Capture the cell that displays the provided text and extract its [x, y] central coordinate. 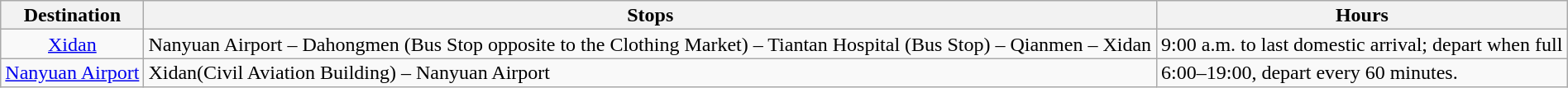
Hours [1363, 15]
Stops [650, 15]
9:00 a.m. to last domestic arrival; depart when full [1363, 44]
Destination [73, 15]
Nanyuan Airport [73, 72]
Xidan [73, 44]
Xidan(Civil Aviation Building) – Nanyuan Airport [650, 72]
Nanyuan Airport – Dahongmen (Bus Stop opposite to the Clothing Market) – Tiantan Hospital (Bus Stop) – Qianmen – Xidan [650, 44]
6:00–19:00, depart every 60 minutes. [1363, 72]
